Search for the cell housing the specified text and yield its [X, Y] center coordinate. 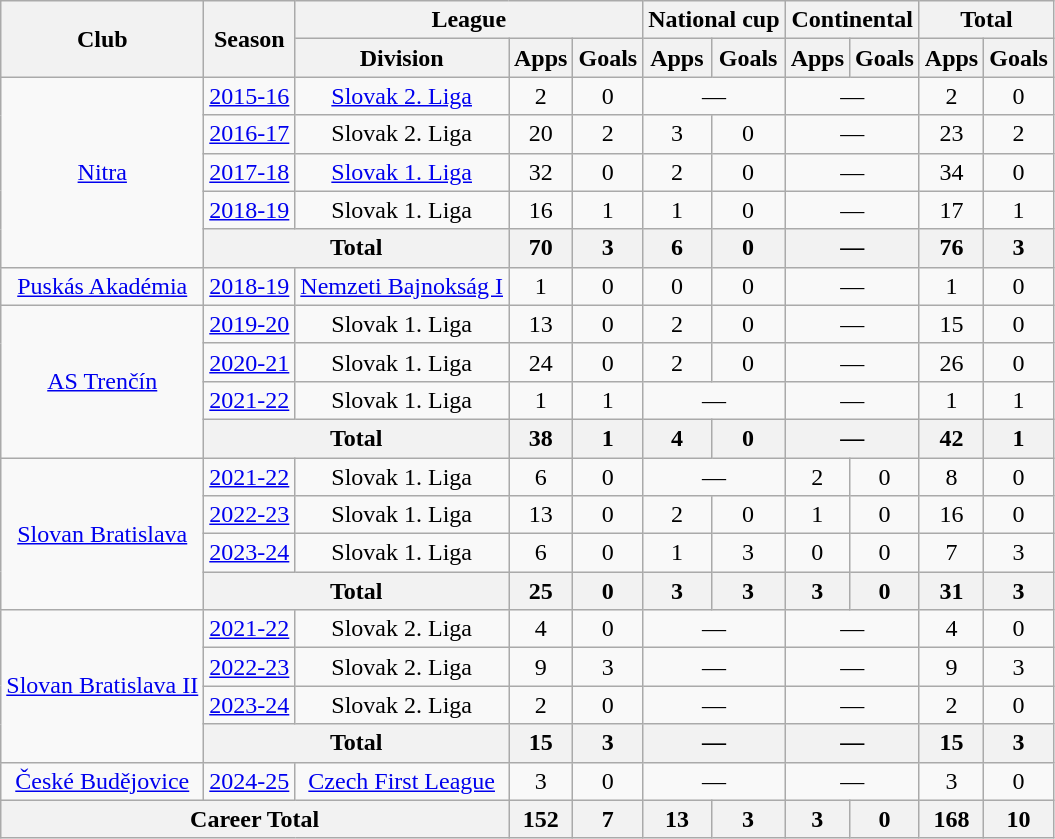
Nitra [102, 172]
Continental [852, 20]
32 [540, 172]
2016-17 [250, 134]
Club [102, 39]
League [469, 20]
34 [951, 172]
24 [540, 362]
Slovan Bratislava II [102, 686]
Nemzeti Bajnokság I [402, 286]
25 [540, 591]
70 [540, 248]
17 [951, 210]
Slovan Bratislava [102, 534]
2015-16 [250, 96]
Career Total [255, 819]
76 [951, 248]
38 [540, 438]
2024-25 [250, 781]
42 [951, 438]
České Budějovice [102, 781]
Czech First League [402, 781]
2019-20 [250, 324]
8 [951, 477]
Season [250, 39]
10 [1019, 819]
23 [951, 134]
26 [951, 362]
Division [402, 58]
2020-21 [250, 362]
AS Trenčín [102, 381]
31 [951, 591]
168 [951, 819]
National cup [714, 20]
152 [540, 819]
Puskás Akadémia [102, 286]
2017-18 [250, 172]
20 [540, 134]
